For the text-containing cell, return its midpoint in (x, y) coordinate format. 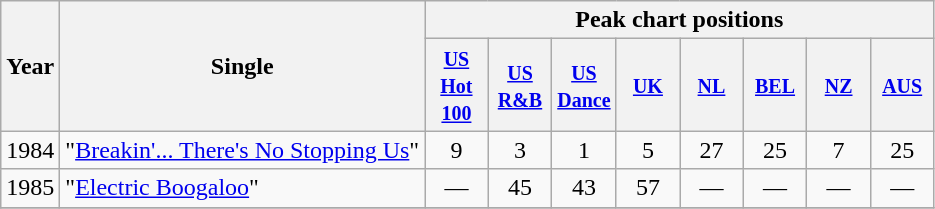
Single (242, 66)
UK (648, 85)
US Hot 100 (457, 85)
AUS (902, 85)
45 (520, 188)
1985 (30, 188)
BEL (775, 85)
NL (712, 85)
Year (30, 66)
Peak chart positions (680, 20)
"Electric Boogaloo" (242, 188)
NZ (839, 85)
43 (584, 188)
"Breakin'... There's No Stopping Us" (242, 150)
3 (520, 150)
1984 (30, 150)
1 (584, 150)
5 (648, 150)
9 (457, 150)
57 (648, 188)
US Dance (584, 85)
US R&B (520, 85)
7 (839, 150)
27 (712, 150)
